Extract the (x, y) coordinate from the center of the cell holding the provided text.  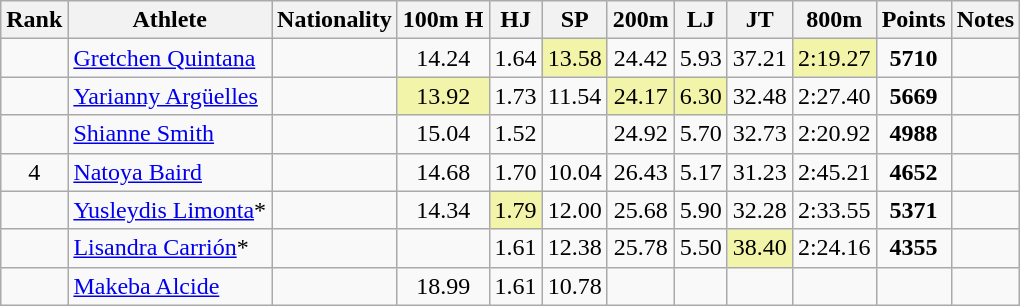
HJ (516, 20)
25.68 (640, 210)
800m (834, 20)
5371 (914, 210)
200m (640, 20)
Shianne Smith (170, 134)
Makeba Alcide (170, 286)
2:20.92 (834, 134)
Yarianny Argüelles (170, 96)
1.70 (516, 172)
24.42 (640, 58)
10.04 (574, 172)
38.40 (760, 248)
5710 (914, 58)
100m H (443, 20)
11.54 (574, 96)
32.28 (760, 210)
2:27.40 (834, 96)
Notes (985, 20)
Yusleydis Limonta* (170, 210)
2:33.55 (834, 210)
5.70 (700, 134)
12.00 (574, 210)
32.73 (760, 134)
31.23 (760, 172)
Athlete (170, 20)
4652 (914, 172)
Lisandra Carrión* (170, 248)
26.43 (640, 172)
32.48 (760, 96)
14.34 (443, 210)
5669 (914, 96)
13.58 (574, 58)
14.24 (443, 58)
2:45.21 (834, 172)
12.38 (574, 248)
5.50 (700, 248)
4988 (914, 134)
4355 (914, 248)
15.04 (443, 134)
JT (760, 20)
Nationality (335, 20)
2:24.16 (834, 248)
4 (34, 172)
13.92 (443, 96)
24.17 (640, 96)
10.78 (574, 286)
SP (574, 20)
1.64 (516, 58)
6.30 (700, 96)
Natoya Baird (170, 172)
5.93 (700, 58)
5.17 (700, 172)
5.90 (700, 210)
2:19.27 (834, 58)
1.73 (516, 96)
Gretchen Quintana (170, 58)
1.52 (516, 134)
1.79 (516, 210)
24.92 (640, 134)
14.68 (443, 172)
Points (914, 20)
25.78 (640, 248)
LJ (700, 20)
18.99 (443, 286)
37.21 (760, 58)
Rank (34, 20)
